For the text-containing cell, return its midpoint in [X, Y] coordinate format. 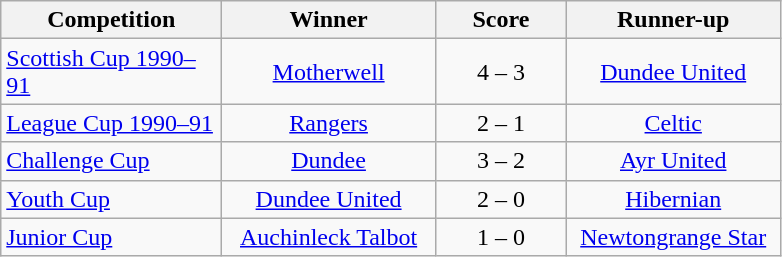
Youth Cup [112, 199]
3 – 2 [500, 161]
1 – 0 [500, 237]
2 – 1 [500, 123]
Dundee [329, 161]
Competition [112, 20]
Challenge Cup [112, 161]
League Cup 1990–91 [112, 123]
Celtic [673, 123]
Winner [329, 20]
Motherwell [329, 72]
2 – 0 [500, 199]
Ayr United [673, 161]
Newtongrange Star [673, 237]
Scottish Cup 1990–91 [112, 72]
4 – 3 [500, 72]
Junior Cup [112, 237]
Rangers [329, 123]
Runner-up [673, 20]
Hibernian [673, 199]
Auchinleck Talbot [329, 237]
Score [500, 20]
